Scan for the cell matching the given text and deliver its [x, y] coordinate at center. 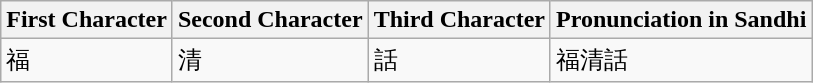
Third Character [459, 20]
福 [87, 60]
Pronunciation in Sandhi [680, 20]
First Character [87, 20]
Second Character [270, 20]
清 [270, 60]
話 [459, 60]
福清話 [680, 60]
